Return [X, Y] of the center of cell containing provided text 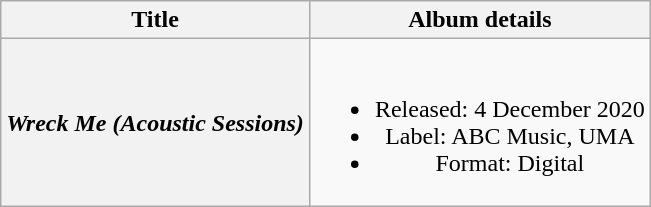
Title [156, 20]
Released: 4 December 2020Label: ABC Music, UMAFormat: Digital [480, 122]
Album details [480, 20]
Wreck Me (Acoustic Sessions) [156, 122]
